Scan for the cell matching the given text and deliver its (x, y) coordinate at center. 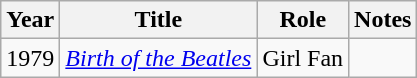
Girl Fan (303, 58)
Role (303, 20)
1979 (30, 58)
Title (158, 20)
Year (30, 20)
Notes (383, 20)
Birth of the Beatles (158, 58)
